Return [X, Y] of the center of cell containing provided text 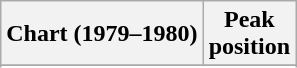
Peakposition [249, 34]
Chart (1979–1980) [102, 34]
